Determine the (X, Y) coordinate at the center of the cell enclosing the given text.  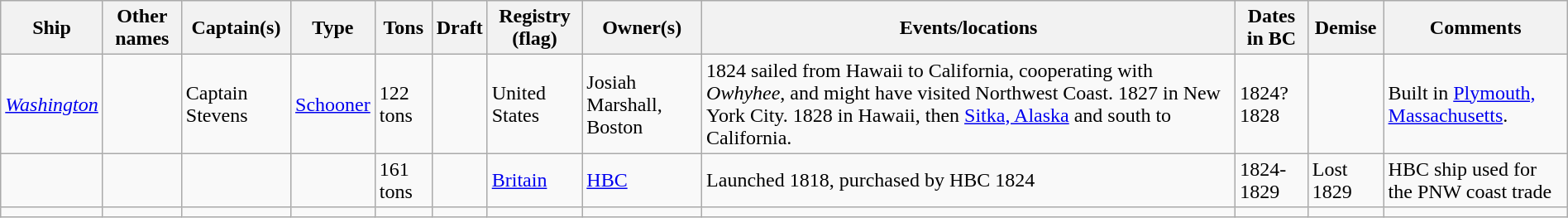
1824? 1828 (1272, 104)
Launched 1818, purchased by HBC 1824 (969, 181)
Registry (flag) (534, 28)
United States (534, 104)
Washington (52, 104)
Owner(s) (642, 28)
Draft (460, 28)
HBC (642, 181)
Built in Plymouth, Massachusetts. (1475, 104)
Schooner (333, 104)
Dates in BC (1272, 28)
Josiah Marshall, Boston (642, 104)
Type (333, 28)
Captain Stevens (236, 104)
1824-1829 (1272, 181)
HBC ship used for the PNW coast trade (1475, 181)
Events/locations (969, 28)
Comments (1475, 28)
Other names (142, 28)
Lost 1829 (1346, 181)
Captain(s) (236, 28)
122 tons (404, 104)
Ship (52, 28)
Tons (404, 28)
Britain (534, 181)
Demise (1346, 28)
161 tons (404, 181)
